Provide the (x, y) coordinate of the cell's center where the given text is located.  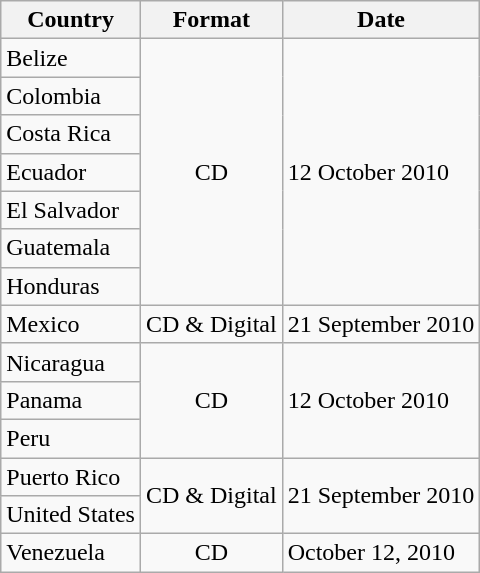
Peru (71, 438)
October 12, 2010 (381, 553)
Date (381, 20)
Guatemala (71, 248)
Country (71, 20)
Belize (71, 58)
Puerto Rico (71, 477)
Honduras (71, 286)
Nicaragua (71, 362)
Ecuador (71, 172)
Colombia (71, 96)
Mexico (71, 324)
United States (71, 515)
Costa Rica (71, 134)
Format (211, 20)
Panama (71, 400)
Venezuela (71, 553)
El Salvador (71, 210)
